Output the (X, Y) coordinate of the center of the cell containing the given text.  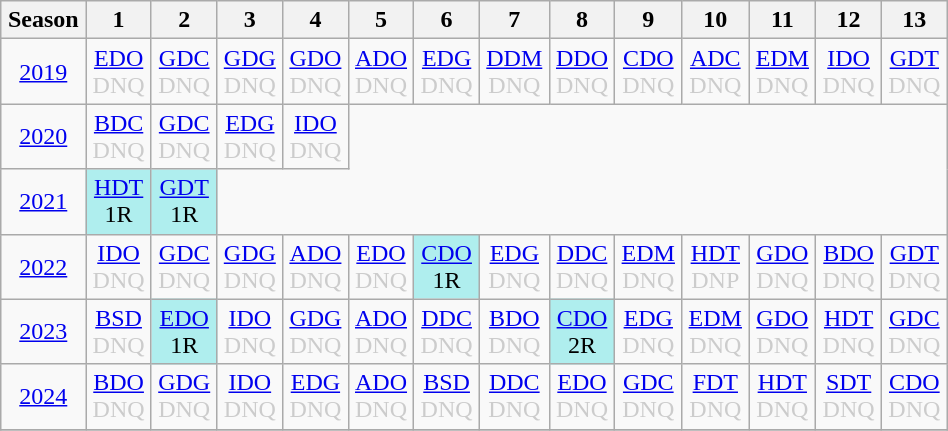
EDO1R (184, 332)
HDT1R (119, 202)
10 (716, 20)
HDTDNP (716, 266)
6 (447, 20)
SDTDNQ (849, 396)
3 (250, 20)
GDT1R (184, 202)
11 (782, 20)
8 (582, 20)
2021 (44, 202)
2024 (44, 396)
BDCDNQ (119, 136)
CDO1R (447, 266)
2022 (44, 266)
2 (184, 20)
9 (648, 20)
12 (849, 20)
5 (381, 20)
Season (44, 20)
ADCDNQ (716, 72)
2020 (44, 136)
CDO2R (582, 332)
4 (316, 20)
1 (119, 20)
DDMDNQ (514, 72)
2019 (44, 72)
2023 (44, 332)
DDODNQ (582, 72)
7 (514, 20)
13 (914, 20)
FDTDNQ (716, 396)
